Extract the [x, y] coordinate from the center of the cell holding the provided text.  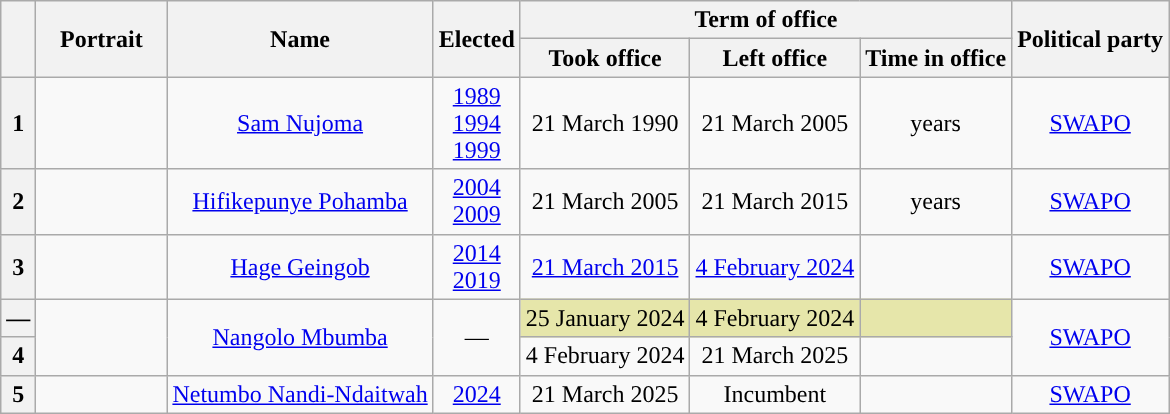
198919941999 [476, 123]
Portrait [102, 39]
Name [300, 39]
2 [18, 202]
Hage Geingob [300, 266]
25 January 2024 [605, 318]
4 [18, 356]
Incumbent [775, 394]
Hifikepunye Pohamba [300, 202]
Netumbo Nandi-Ndaitwah [300, 394]
Term of office [766, 20]
5 [18, 394]
21 March 1990 [605, 123]
Nangolo Mbumba [300, 337]
20142019 [476, 266]
3 [18, 266]
20042009 [476, 202]
Left office [775, 58]
1 [18, 123]
Political party [1090, 39]
Took office [605, 58]
2024 [476, 394]
Elected [476, 39]
Sam Nujoma [300, 123]
Time in office [936, 58]
